Locate the cell with the specified text and output its (X, Y) center coordinate. 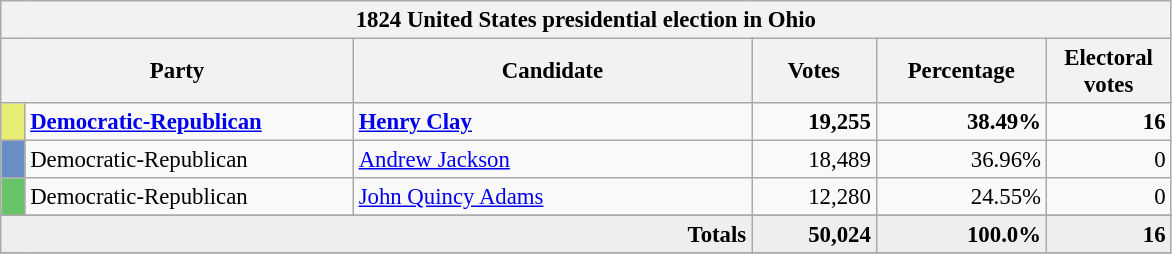
24.55% (961, 197)
100.0% (961, 235)
Party (178, 72)
18,489 (814, 160)
12,280 (814, 197)
Percentage (961, 72)
1824 United States presidential election in Ohio (586, 20)
Electoral votes (1108, 72)
Candidate (552, 72)
36.96% (961, 160)
50,024 (814, 235)
Henry Clay (552, 122)
Votes (814, 72)
Andrew Jackson (552, 160)
Totals (376, 235)
John Quincy Adams (552, 197)
38.49% (961, 122)
19,255 (814, 122)
